Scan for the cell matching the given text and deliver its [X, Y] coordinate at center. 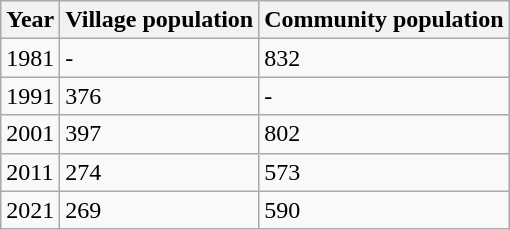
2001 [30, 134]
Year [30, 20]
2021 [30, 210]
Community population [384, 20]
397 [160, 134]
Village population [160, 20]
573 [384, 172]
1991 [30, 96]
832 [384, 58]
376 [160, 96]
2011 [30, 172]
590 [384, 210]
274 [160, 172]
1981 [30, 58]
269 [160, 210]
802 [384, 134]
